Scan for the cell matching the given text and deliver its [X, Y] coordinate at center. 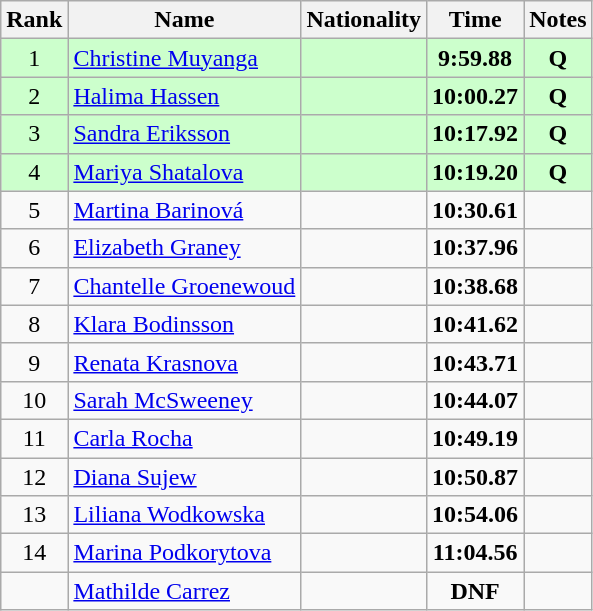
11 [34, 438]
Christine Muyanga [184, 58]
4 [34, 172]
10:19.20 [476, 172]
12 [34, 477]
10:38.68 [476, 286]
Notes [558, 20]
10:37.96 [476, 248]
Liliana Wodkowska [184, 515]
14 [34, 553]
Diana Sujew [184, 477]
1 [34, 58]
8 [34, 324]
7 [34, 286]
13 [34, 515]
Chantelle Groenewoud [184, 286]
Klara Bodinsson [184, 324]
Elizabeth Graney [184, 248]
Nationality [364, 20]
Renata Krasnova [184, 362]
10:41.62 [476, 324]
Rank [34, 20]
Sarah McSweeney [184, 400]
Martina Barinová [184, 210]
10:30.61 [476, 210]
Time [476, 20]
Halima Hassen [184, 96]
11:04.56 [476, 553]
10:00.27 [476, 96]
Carla Rocha [184, 438]
9 [34, 362]
10 [34, 400]
10:50.87 [476, 477]
6 [34, 248]
10:43.71 [476, 362]
Mathilde Carrez [184, 591]
10:17.92 [476, 134]
5 [34, 210]
9:59.88 [476, 58]
2 [34, 96]
DNF [476, 591]
Name [184, 20]
3 [34, 134]
Marina Podkorytova [184, 553]
10:54.06 [476, 515]
10:44.07 [476, 400]
10:49.19 [476, 438]
Sandra Eriksson [184, 134]
Mariya Shatalova [184, 172]
